Pinpoint the cell where the given text exists, returning its [X, Y] midpoint coordinate. 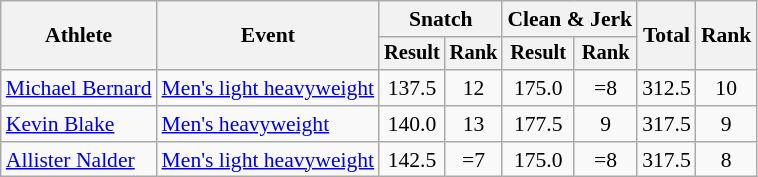
140.0 [412, 124]
317.5 [666, 124]
Snatch [440, 19]
Clean & Jerk [570, 19]
Men's light heavyweight [268, 88]
Men's heavyweight [268, 124]
Event [268, 36]
12 [474, 88]
Kevin Blake [79, 124]
=8 [606, 88]
10 [726, 88]
Total [666, 36]
137.5 [412, 88]
177.5 [538, 124]
175.0 [538, 88]
Athlete [79, 36]
13 [474, 124]
Michael Bernard [79, 88]
312.5 [666, 88]
